Return (X, Y) of the center of cell containing provided text 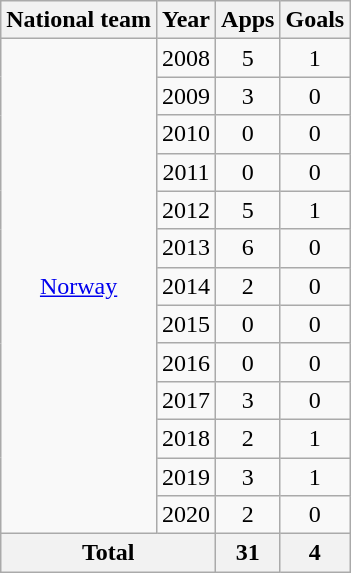
2009 (186, 96)
2016 (186, 362)
Year (186, 20)
6 (248, 248)
2020 (186, 515)
2008 (186, 58)
2017 (186, 400)
2018 (186, 438)
2011 (186, 172)
2012 (186, 210)
National team (79, 20)
2010 (186, 134)
2019 (186, 477)
2013 (186, 248)
4 (315, 553)
2014 (186, 286)
31 (248, 553)
Goals (315, 20)
2015 (186, 324)
Apps (248, 20)
Norway (79, 286)
Total (108, 553)
